Identify which cell holds the provided text, then report its [X, Y] central coordinate. 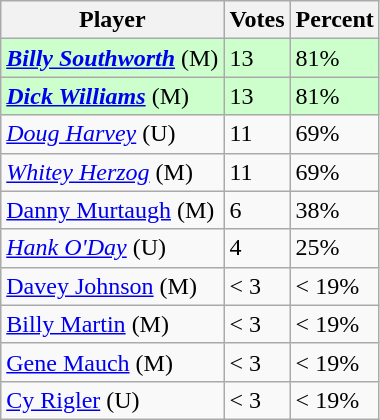
Votes [257, 20]
38% [334, 210]
Whitey Herzog (M) [112, 172]
Doug Harvey (U) [112, 134]
Danny Murtaugh (M) [112, 210]
25% [334, 248]
Hank O'Day (U) [112, 248]
Player [112, 20]
Gene Mauch (M) [112, 362]
Cy Rigler (U) [112, 400]
Dick Williams (M) [112, 96]
4 [257, 248]
Billy Martin (M) [112, 324]
6 [257, 210]
Percent [334, 20]
Davey Johnson (M) [112, 286]
Billy Southworth (M) [112, 58]
